Scan for the cell matching the given text and deliver its [X, Y] coordinate at center. 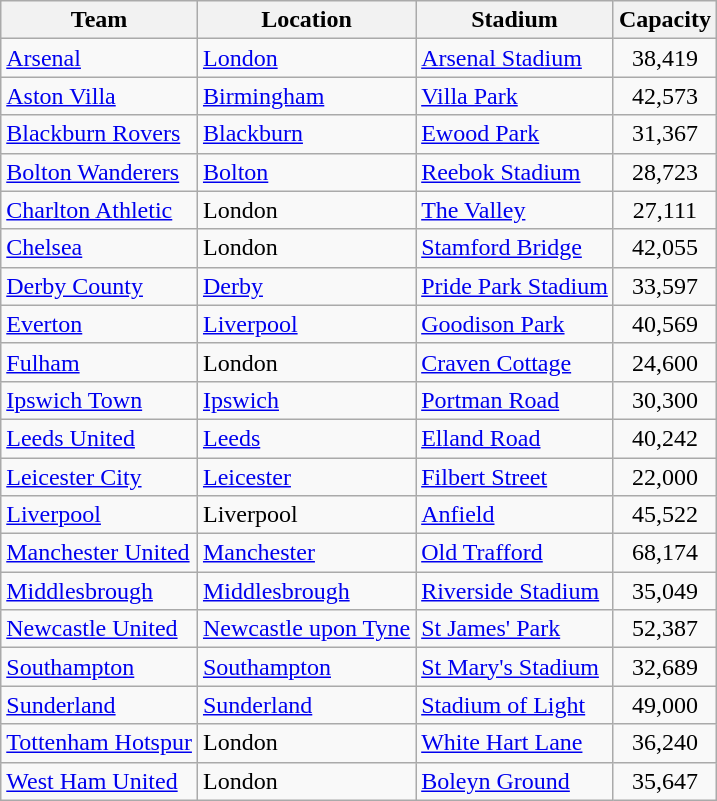
24,600 [664, 362]
49,000 [664, 705]
Goodison Park [515, 324]
Stadium of Light [515, 705]
Fulham [100, 362]
38,419 [664, 58]
Team [100, 20]
Ipswich Town [100, 400]
St Mary's Stadium [515, 667]
40,242 [664, 438]
Ipswich [306, 400]
Bolton [306, 172]
45,522 [664, 515]
22,000 [664, 477]
St James' Park [515, 629]
Stamford Bridge [515, 248]
Anfield [515, 515]
Leeds [306, 438]
Chelsea [100, 248]
Blackburn Rovers [100, 134]
Filbert Street [515, 477]
32,689 [664, 667]
Reebok Stadium [515, 172]
35,049 [664, 591]
Location [306, 20]
Charlton Athletic [100, 210]
Manchester [306, 553]
Tottenham Hotspur [100, 743]
Portman Road [515, 400]
Riverside Stadium [515, 591]
West Ham United [100, 781]
42,573 [664, 96]
27,111 [664, 210]
42,055 [664, 248]
Newcastle upon Tyne [306, 629]
Ewood Park [515, 134]
Arsenal Stadium [515, 58]
Aston Villa [100, 96]
28,723 [664, 172]
Bolton Wanderers [100, 172]
40,569 [664, 324]
The Valley [515, 210]
33,597 [664, 286]
Everton [100, 324]
68,174 [664, 553]
Arsenal [100, 58]
52,387 [664, 629]
Elland Road [515, 438]
Capacity [664, 20]
35,647 [664, 781]
31,367 [664, 134]
Villa Park [515, 96]
Leicester [306, 477]
Blackburn [306, 134]
Leeds United [100, 438]
Boleyn Ground [515, 781]
30,300 [664, 400]
Leicester City [100, 477]
Manchester United [100, 553]
Old Trafford [515, 553]
Derby [306, 286]
36,240 [664, 743]
Craven Cottage [515, 362]
Newcastle United [100, 629]
White Hart Lane [515, 743]
Pride Park Stadium [515, 286]
Stadium [515, 20]
Derby County [100, 286]
Birmingham [306, 96]
